Locate the cell with the specified text and output its [x, y] center coordinate. 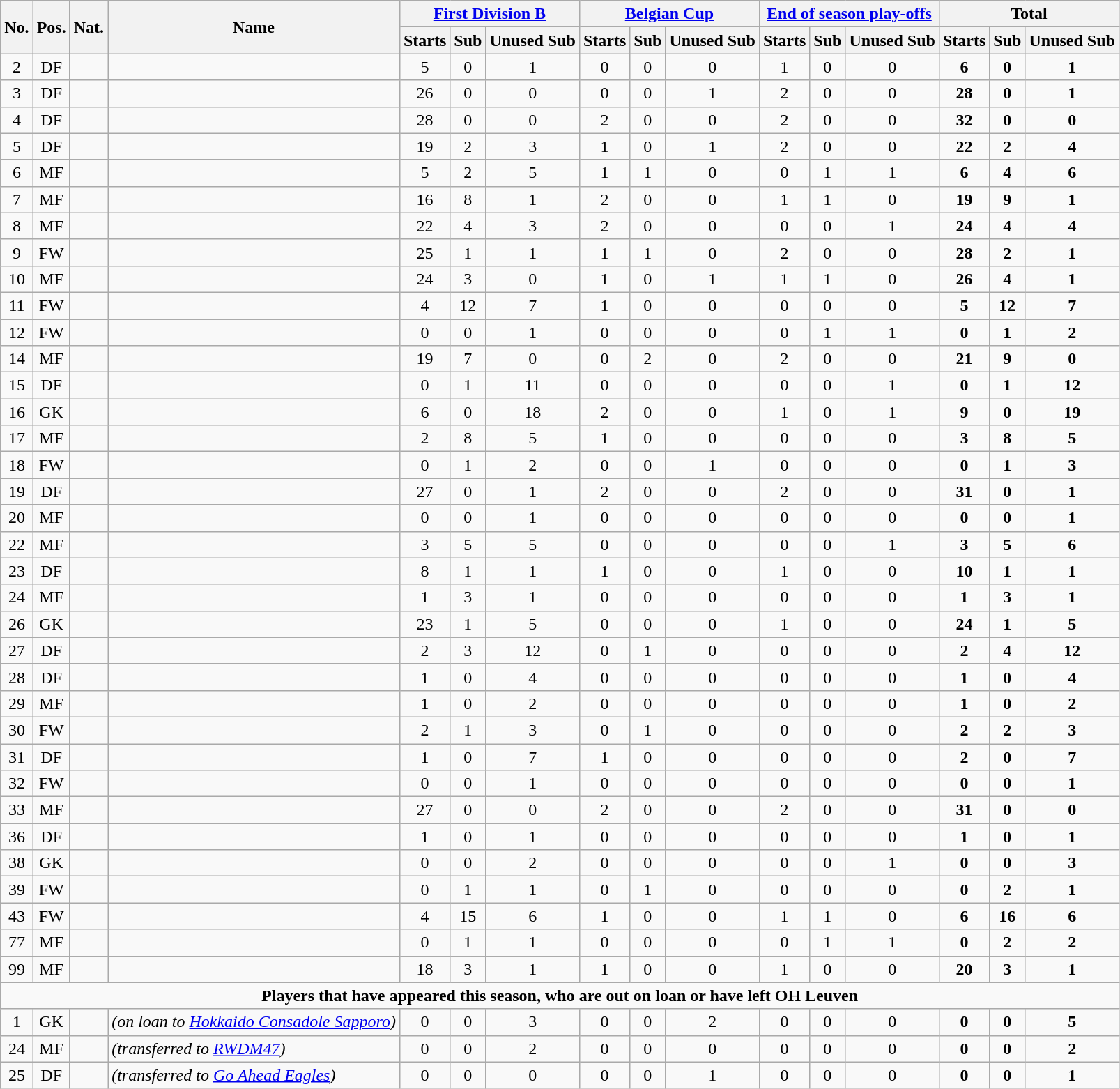
(transferred to RWDM47) [254, 1049]
Belgian Cup [669, 14]
43 [17, 916]
39 [17, 890]
Nat. [89, 27]
First Division B [489, 14]
Name [254, 27]
(transferred to Go Ahead Eagles) [254, 1075]
Pos. [52, 27]
29 [17, 703]
No. [17, 27]
30 [17, 730]
(on loan to Hokkaido Consadole Sapporo) [254, 1022]
33 [17, 810]
Players that have appeared this season, who are out on loan or have left OH Leuven [560, 996]
End of season play-offs [849, 14]
36 [17, 837]
Total [1029, 14]
21 [964, 359]
99 [17, 969]
38 [17, 863]
77 [17, 943]
17 [17, 439]
14 [17, 359]
